Determine the [X, Y] coordinate at the center of the cell enclosing the given text.  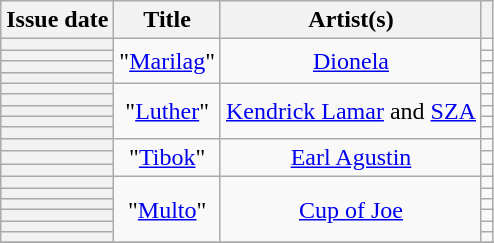
Artist(s) [350, 20]
"Luther" [168, 110]
Title [168, 20]
Dionela [350, 61]
"Tibok" [168, 157]
Kendrick Lamar and SZA [350, 110]
Earl Agustin [350, 157]
"Multo" [168, 209]
Cup of Joe [350, 209]
"Marilag" [168, 61]
Issue date [58, 20]
